Detect which cell encompasses the target text, then output its [x, y] center coordinate. 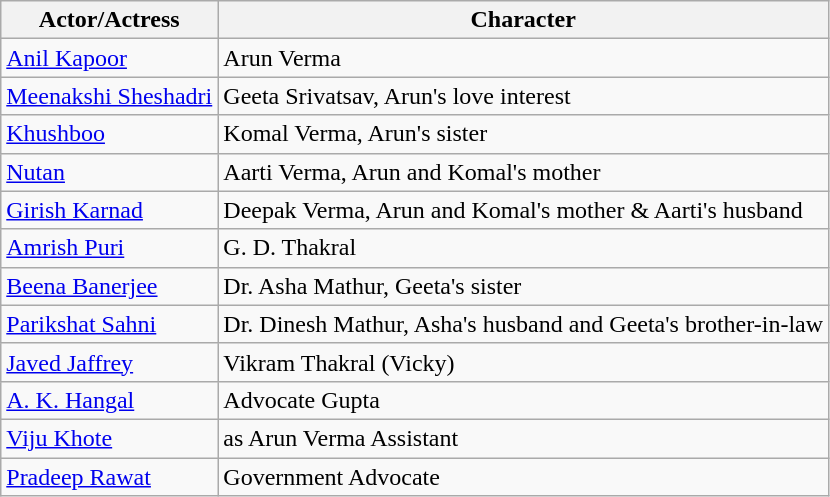
Komal Verma, Arun's sister [524, 134]
Dr. Dinesh Mathur, Asha's husband and Geeta's brother-in-law [524, 324]
Viju Khote [110, 438]
Dr. Asha Mathur, Geeta's sister [524, 286]
Geeta Srivatsav, Arun's love interest [524, 96]
Advocate Gupta [524, 400]
Amrish Puri [110, 248]
Character [524, 20]
Arun Verma [524, 58]
Deepak Verma, Arun and Komal's mother & Aarti's husband [524, 210]
Khushboo [110, 134]
A. K. Hangal [110, 400]
Parikshat Sahni [110, 324]
Meenakshi Sheshadri [110, 96]
Pradeep Rawat [110, 477]
G. D. Thakral [524, 248]
Actor/Actress [110, 20]
Beena Banerjee [110, 286]
Aarti Verma, Arun and Komal's mother [524, 172]
Government Advocate [524, 477]
Javed Jaffrey [110, 362]
as Arun Verma Assistant [524, 438]
Vikram Thakral (Vicky) [524, 362]
Girish Karnad [110, 210]
Anil Kapoor [110, 58]
Nutan [110, 172]
